For the text-containing cell, return its midpoint in [x, y] coordinate format. 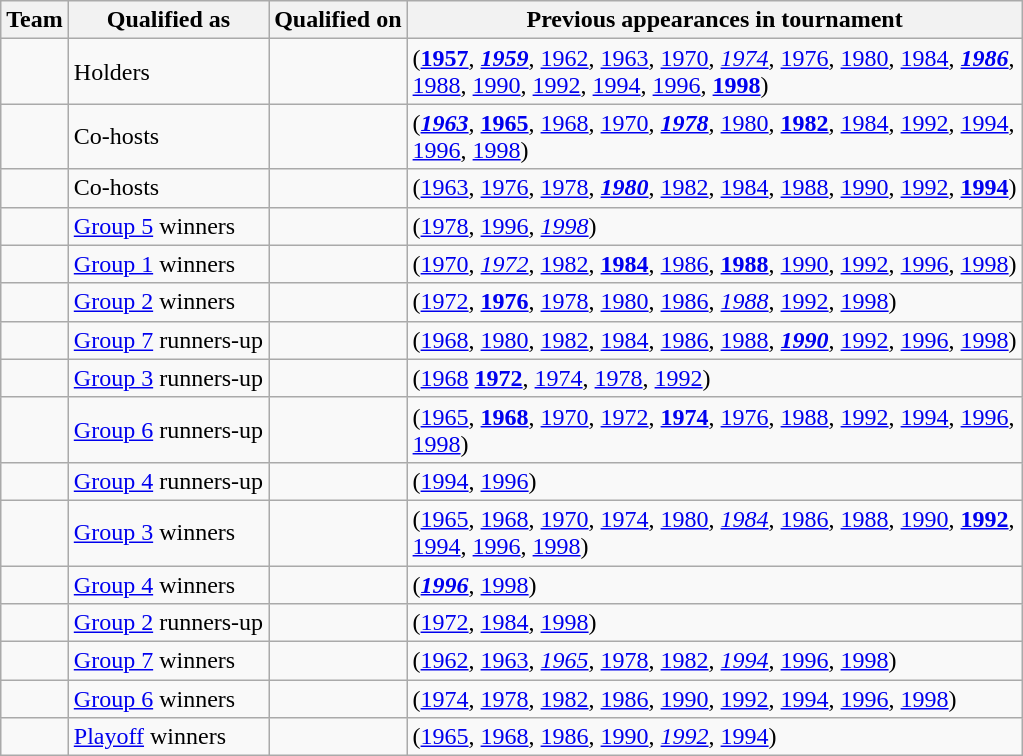
Group 7 winners [168, 661]
(1978, 1996, 1998) [714, 226]
(1996, 1998) [714, 585]
Group 3 runners-up [168, 378]
Playoff winners [168, 737]
(1972, 1984, 1998) [714, 623]
(1963, 1965, 1968, 1970, 1978, 1980, 1982, 1984, 1992, 1994,1996, 1998) [714, 136]
Qualified as [168, 20]
Group 6 winners [168, 699]
Group 3 winners [168, 532]
Group 2 winners [168, 302]
Group 4 winners [168, 585]
(1965, 1968, 1970, 1974, 1980, 1984, 1986, 1988, 1990, 1992,1994, 1996, 1998) [714, 532]
(1962, 1963, 1965, 1978, 1982, 1994, 1996, 1998) [714, 661]
Group 5 winners [168, 226]
Holders [168, 72]
(1968, 1980, 1982, 1984, 1986, 1988, 1990, 1992, 1996, 1998) [714, 340]
Group 2 runners-up [168, 623]
(1957, 1959, 1962, 1963, 1970, 1974, 1976, 1980, 1984, 1986,1988, 1990, 1992, 1994, 1996, 1998) [714, 72]
(1963, 1976, 1978, 1980, 1982, 1984, 1988, 1990, 1992, 1994) [714, 188]
Group 1 winners [168, 264]
(1970, 1972, 1982, 1984, 1986, 1988, 1990, 1992, 1996, 1998) [714, 264]
(1965, 1968, 1970, 1972, 1974, 1976, 1988, 1992, 1994, 1996,1998) [714, 430]
Group 4 runners-up [168, 481]
Group 6 runners-up [168, 430]
Qualified on [338, 20]
(1972, 1976, 1978, 1980, 1986, 1988, 1992, 1998) [714, 302]
Team [35, 20]
Group 7 runners-up [168, 340]
(1974, 1978, 1982, 1986, 1990, 1992, 1994, 1996, 1998) [714, 699]
(1968 1972, 1974, 1978, 1992) [714, 378]
Previous appearances in tournament [714, 20]
(1994, 1996) [714, 481]
(1965, 1968, 1986, 1990, 1992, 1994) [714, 737]
